Return the (x, y) coordinate for the center point of the cell that contains the specified text.  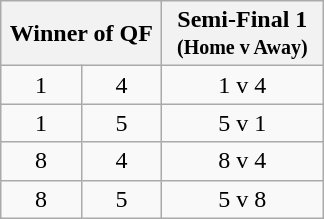
8 v 4 (242, 161)
5 v 1 (242, 123)
5 v 8 (242, 199)
Semi-Final 1(Home v Away) (242, 34)
Winner of QF (82, 34)
1 v 4 (242, 85)
